Search for the cell housing the specified text and yield its [X, Y] center coordinate. 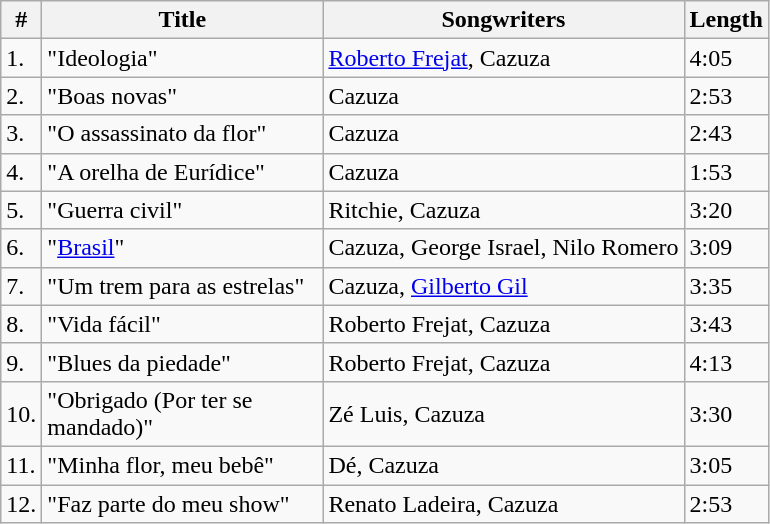
"O assassinato da flor" [182, 134]
2. [22, 96]
Length [726, 20]
"Um trem para as estrelas" [182, 286]
Cazuza, George Israel, Nilo Romero [504, 248]
12. [22, 503]
9. [22, 362]
Dé, Cazuza [504, 465]
# [22, 20]
4:13 [726, 362]
6. [22, 248]
1:53 [726, 172]
4. [22, 172]
4:05 [726, 58]
8. [22, 324]
2:43 [726, 134]
"Vida fácil" [182, 324]
"Guerra civil" [182, 210]
"Faz parte do meu show" [182, 503]
11. [22, 465]
5. [22, 210]
Renato Ladeira, Cazuza [504, 503]
3:05 [726, 465]
7. [22, 286]
3. [22, 134]
Songwriters [504, 20]
3:35 [726, 286]
"Minha flor, meu bebê" [182, 465]
"Ideologia" [182, 58]
3:43 [726, 324]
Ritchie, Cazuza [504, 210]
Cazuza, Gilberto Gil [504, 286]
3:30 [726, 414]
"Boas novas" [182, 96]
"Obrigado (Por ter se mandado)" [182, 414]
3:20 [726, 210]
"A orelha de Eurídice" [182, 172]
3:09 [726, 248]
10. [22, 414]
Title [182, 20]
1. [22, 58]
Zé Luis, Cazuza [504, 414]
"Blues da piedade" [182, 362]
"Brasil" [182, 248]
